Identify which cell holds the provided text, then report its (X, Y) central coordinate. 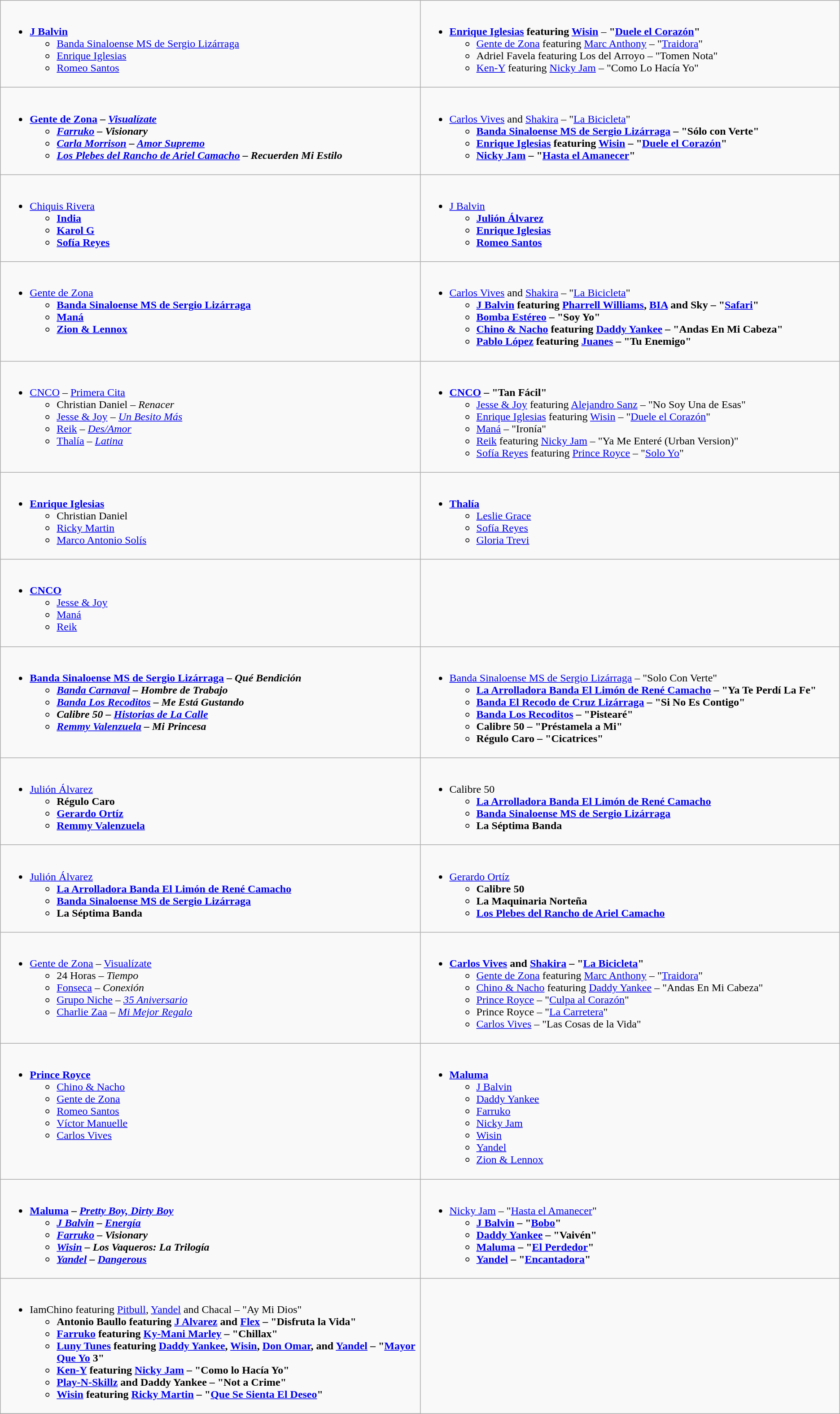
Gente de Zona – Visualízate24 Horas – TiempoFonseca – ConexiónGrupo Niche – 35 AniversarioCharlie Zaa – Mi Mejor Regalo (210, 988)
Gerardo OrtízCalibre 50La Maquinaria NorteñaLos Plebes del Rancho de Ariel Camacho (630, 888)
Maluma – Pretty Boy, Dirty BoyJ Balvin – EnergíaFarruko – VisionaryWisin – Los Vaqueros: La TrilogíaYandel – Dangerous (210, 1228)
Chiquis RiveraIndiaKarol GSofía Reyes (210, 218)
Enrique IglesiasChristian DanielRicky MartinMarco Antonio Solís (210, 516)
Gente de ZonaBanda Sinaloense MS de Sergio LizárragaManáZion & Lennox (210, 312)
J BalvinJulión ÁlvarezEnrique IglesiasRomeo Santos (630, 218)
CNCO – Primera CitaChristian Daniel – RenacerJesse & Joy – Un Besito MásReik – Des/AmorThalía – Latina (210, 417)
Julión ÁlvarezLa Arrolladora Banda El Limón de René CamachoBanda Sinaloense MS de Sergio LizárragaLa Séptima Banda (210, 888)
Gente de Zona – VisualízateFarruko – VisionaryCarla Morrison – Amor SupremoLos Plebes del Rancho de Ariel Camacho – Recuerden Mi Estilo (210, 131)
MalumaJ BalvinDaddy YankeeFarrukoNicky JamWisinYandelZion & Lennox (630, 1111)
Julión ÁlvarezRégulo CaroGerardo OrtízRemmy Valenzuela (210, 801)
ThalíaLeslie GraceSofía ReyesGloria Trevi (630, 516)
Nicky Jam – "Hasta el Amanecer"J Balvin – "Bobo"Daddy Yankee – "Vaivén"Maluma – "El Perdedor"Yandel – "Encantadora" (630, 1228)
CNCOJesse & JoyManáReik (210, 603)
Calibre 50La Arrolladora Banda El Limón de René CamachoBanda Sinaloense MS de Sergio LizárragaLa Séptima Banda (630, 801)
J BalvinBanda Sinaloense MS de Sergio LizárragaEnrique IglesiasRomeo Santos (210, 44)
Prince RoyceChino & NachoGente de ZonaRomeo SantosVíctor ManuelleCarlos Vives (210, 1111)
